Find where the given text appears and provide that cell's center as (x, y) coordinate. 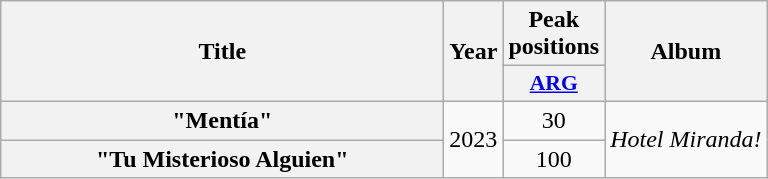
30 (554, 120)
ARG (554, 84)
Peak positions (554, 34)
100 (554, 159)
Hotel Miranda! (686, 139)
Year (474, 52)
"Tu Misterioso Alguien" (222, 159)
2023 (474, 139)
Title (222, 52)
Album (686, 52)
"Mentía" (222, 120)
